Search for the cell housing the specified text and yield its [X, Y] center coordinate. 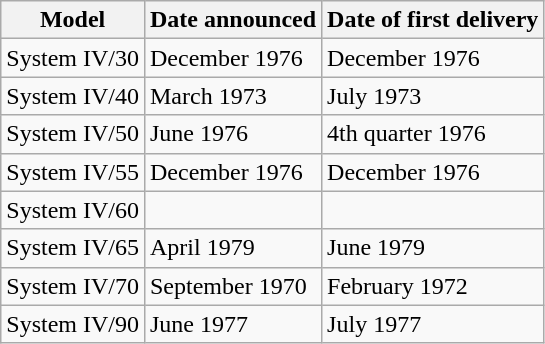
Date announced [232, 20]
System IV/55 [73, 172]
4th quarter 1976 [433, 134]
July 1973 [433, 96]
System IV/90 [73, 324]
July 1977 [433, 324]
Model [73, 20]
February 1972 [433, 286]
June 1979 [433, 248]
June 1976 [232, 134]
System IV/50 [73, 134]
April 1979 [232, 248]
System IV/60 [73, 210]
System IV/65 [73, 248]
System IV/70 [73, 286]
September 1970 [232, 286]
System IV/40 [73, 96]
System IV/30 [73, 58]
Date of first delivery [433, 20]
June 1977 [232, 324]
March 1973 [232, 96]
